Locate the cell with the specified text and output its (X, Y) center coordinate. 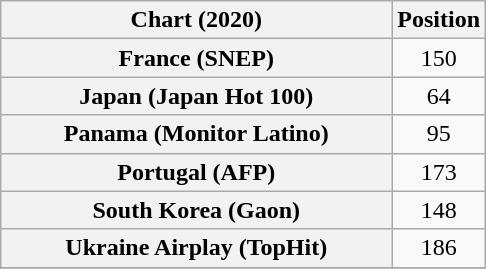
173 (439, 172)
Panama (Monitor Latino) (196, 134)
Japan (Japan Hot 100) (196, 96)
Position (439, 20)
186 (439, 248)
South Korea (Gaon) (196, 210)
Chart (2020) (196, 20)
148 (439, 210)
95 (439, 134)
150 (439, 58)
Portugal (AFP) (196, 172)
France (SNEP) (196, 58)
Ukraine Airplay (TopHit) (196, 248)
64 (439, 96)
